Identify which cell holds the provided text, then report its [X, Y] central coordinate. 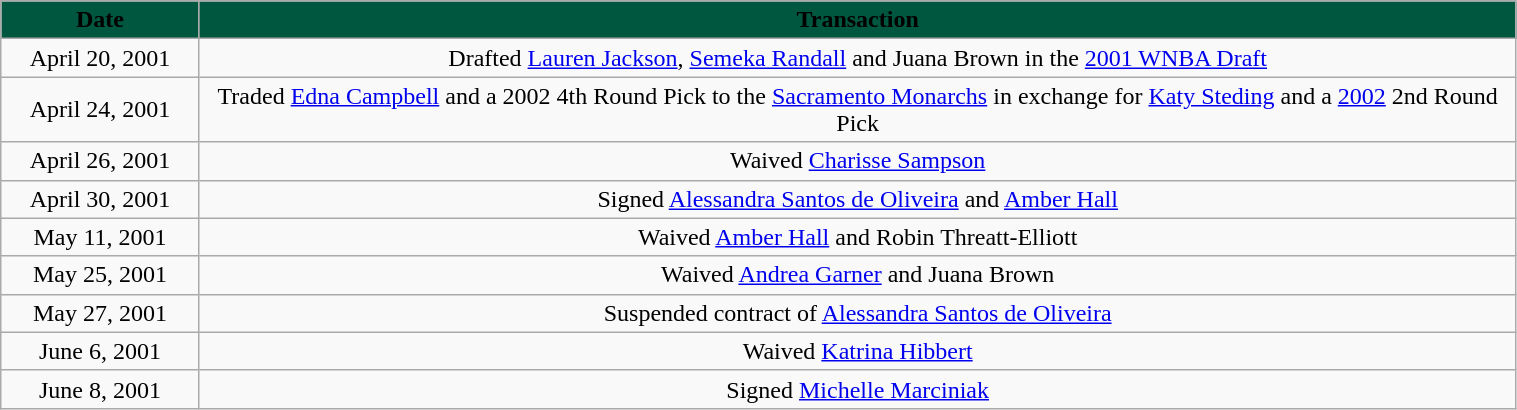
Signed Michelle Marciniak [858, 389]
Waived Charisse Sampson [858, 161]
Waived Katrina Hibbert [858, 351]
June 6, 2001 [100, 351]
May 11, 2001 [100, 237]
Suspended contract of Alessandra Santos de Oliveira [858, 313]
April 30, 2001 [100, 199]
Waived Amber Hall and Robin Threatt-Elliott [858, 237]
May 27, 2001 [100, 313]
Transaction [858, 20]
Traded Edna Campbell and a 2002 4th Round Pick to the Sacramento Monarchs in exchange for Katy Steding and a 2002 2nd Round Pick [858, 110]
Date [100, 20]
Signed Alessandra Santos de Oliveira and Amber Hall [858, 199]
June 8, 2001 [100, 389]
April 24, 2001 [100, 110]
April 26, 2001 [100, 161]
May 25, 2001 [100, 275]
Drafted Lauren Jackson, Semeka Randall and Juana Brown in the 2001 WNBA Draft [858, 58]
April 20, 2001 [100, 58]
Waived Andrea Garner and Juana Brown [858, 275]
